Pinpoint the cell where the given text exists, returning its [X, Y] midpoint coordinate. 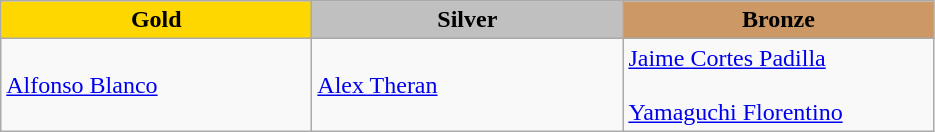
Bronze [778, 20]
Silver [468, 20]
Gold [156, 20]
Jaime Cortes PadillaYamaguchi Florentino [778, 85]
Alex Theran [468, 85]
Alfonso Blanco [156, 85]
